Output the [x, y] coordinate of the center of the cell containing the given text.  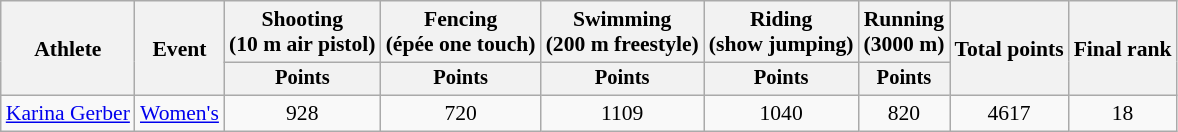
Swimming(200 m freestyle) [622, 32]
4617 [1010, 114]
18 [1123, 114]
Karina Gerber [68, 114]
Final rank [1123, 48]
Riding(show jumping) [782, 32]
Athlete [68, 48]
820 [904, 114]
720 [461, 114]
928 [302, 114]
Event [180, 48]
Running(3000 m) [904, 32]
Fencing(épée one touch) [461, 32]
Total points [1010, 48]
1109 [622, 114]
Shooting(10 m air pistol) [302, 32]
1040 [782, 114]
Women's [180, 114]
